Pinpoint the cell where the given text exists, returning its (x, y) midpoint coordinate. 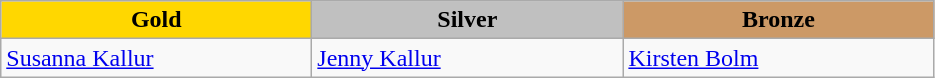
Jenny Kallur (468, 58)
Susanna Kallur (156, 58)
Silver (468, 20)
Bronze (778, 20)
Kirsten Bolm (778, 58)
Gold (156, 20)
